Capture the cell that displays the provided text and extract its (X, Y) central coordinate. 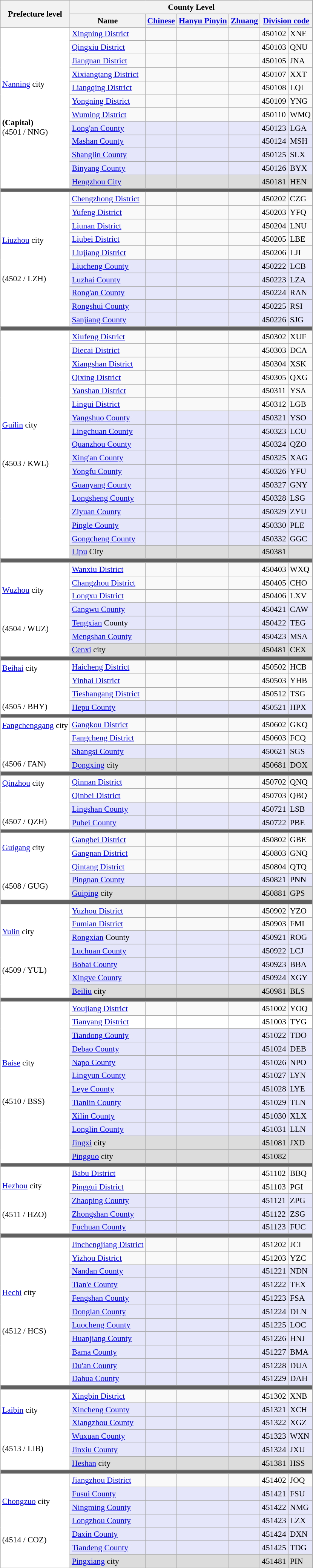
Wuxuan County (107, 1436)
BMA (300, 1352)
SJG (300, 320)
450722 (274, 823)
Youjiang District (107, 1009)
WMQ (300, 115)
XUF (300, 337)
Qintang District (107, 867)
451022 (274, 1036)
GPS (300, 894)
450203 (274, 213)
GNY (300, 485)
450922 (274, 951)
Beiliu city (107, 992)
Diecai District (107, 351)
451123 (274, 1227)
450107 (274, 74)
XXT (300, 74)
Pingxiang city (107, 1561)
Longzhou County (107, 1521)
451081 (274, 1143)
BLS (300, 992)
450103 (274, 48)
450326 (274, 472)
YZC (300, 1258)
450202 (274, 199)
450126 (274, 169)
Leye County (107, 1089)
Liunan District (107, 226)
Haicheng District (107, 667)
Guilin city (4503 / KWL) (35, 444)
LOC (300, 1325)
Pinggui District (107, 1187)
FUC (300, 1227)
XNB (300, 1396)
Liucheng County (107, 266)
451381 (274, 1463)
RSI (300, 307)
Xincheng County (107, 1410)
LGB (300, 405)
Qingxiu District (107, 48)
PGI (300, 1187)
DLN (300, 1312)
Gangkou District (107, 725)
Tieshangang District (107, 694)
450702 (274, 782)
450681 (274, 765)
450802 (274, 840)
Chengzhong District (107, 199)
450224 (274, 293)
Du'an County (107, 1366)
450329 (274, 512)
450123 (274, 128)
450225 (274, 307)
450512 (274, 694)
YSA (300, 391)
TDG (300, 1548)
451402 (274, 1481)
Wuming District (107, 115)
450703 (274, 796)
Cangwu County (107, 610)
DOX (300, 765)
451423 (274, 1521)
LNU (300, 226)
451203 (274, 1258)
450303 (274, 351)
PNN (300, 880)
Pingguo city (107, 1156)
450422 (274, 623)
LSB (300, 809)
WXQ (300, 569)
QBQ (300, 796)
Luocheng County (107, 1325)
450226 (274, 320)
Gangnan District (107, 853)
450105 (274, 61)
451031 (274, 1130)
LCU (300, 431)
Hengzhou City (107, 182)
Baise city (4510 / BSS) (35, 1082)
Zhuang (244, 21)
JXD (300, 1143)
Shanglin County (107, 155)
Prefecture level (35, 14)
451226 (274, 1339)
451026 (274, 1062)
XAG (300, 458)
Wanxiu District (107, 569)
NMG (300, 1507)
YFQ (300, 213)
SGS (300, 752)
Tianyang District (107, 1022)
451422 (274, 1507)
NPO (300, 1062)
YOQ (300, 1009)
CEX (300, 650)
450330 (274, 525)
Cenxi city (107, 650)
DEB (300, 1049)
LBE (300, 239)
450421 (274, 610)
450602 (274, 725)
450110 (274, 115)
TEX (300, 1285)
QTQ (300, 867)
Bama County (107, 1352)
Luchuan County (107, 951)
451228 (274, 1366)
450125 (274, 155)
LXV (300, 596)
450302 (274, 337)
DAH (300, 1379)
Jinchengjiang District (107, 1245)
Xiangzhou County (107, 1423)
XSK (300, 364)
WXN (300, 1436)
450603 (274, 738)
Debao County (107, 1049)
Donglan County (107, 1312)
450124 (274, 141)
Mengshan County (107, 636)
CAW (300, 610)
FMI (300, 924)
LYE (300, 1089)
450323 (274, 431)
TSG (300, 694)
GKQ (300, 725)
450324 (274, 444)
QXG (300, 377)
451222 (274, 1285)
Wuzhou city (4504 / WUZ) (35, 609)
Quanzhou County (107, 444)
HCB (300, 667)
451227 (274, 1352)
Yufeng District (107, 213)
450821 (274, 880)
450328 (274, 498)
451121 (274, 1200)
450403 (274, 569)
Qinzhou city (4507 / QZH) (35, 802)
PLE (300, 525)
450321 (274, 418)
TYG (300, 1022)
Tiandeng County (107, 1548)
450205 (274, 239)
LGA (300, 128)
Yizhou District (107, 1258)
450181 (274, 182)
Yongfu County (107, 472)
450924 (274, 978)
451028 (274, 1089)
Jinxiu County (107, 1450)
451229 (274, 1379)
Zhongshan County (107, 1214)
ROG (300, 938)
Qixing District (107, 377)
Ningming County (107, 1507)
Tianlin County (107, 1103)
451103 (274, 1187)
Beihai city (4505 / BHY) (35, 687)
Yinhai District (107, 681)
FSA (300, 1298)
ZSG (300, 1214)
PIN (300, 1561)
LJI (300, 253)
Rongxian County (107, 938)
Daxin County (107, 1534)
450803 (274, 853)
RAN (300, 293)
XLX (300, 1116)
YHB (300, 681)
NDN (300, 1271)
MSH (300, 141)
LSG (300, 498)
Pingle County (107, 525)
450109 (274, 101)
JNA (300, 61)
ZYU (300, 512)
Chinese (161, 21)
Hepu County (107, 708)
Hechi city (4512 / HCS) (35, 1312)
Ziyuan County (107, 512)
HPX (300, 708)
Xiangshan District (107, 364)
Lingyun County (107, 1076)
Longlin County (107, 1130)
Liubei District (107, 239)
450423 (274, 636)
HSS (300, 1463)
HNJ (300, 1339)
Heshan city (107, 1463)
Luzhai County (107, 280)
PBE (300, 823)
Jiangnan District (107, 61)
451324 (274, 1450)
MSA (300, 636)
LQI (300, 88)
Fuchuan County (107, 1227)
450621 (274, 752)
Laibin city (4513 / LIB) (35, 1430)
450222 (274, 266)
Babu District (107, 1174)
Tian'e County (107, 1285)
YFU (300, 472)
Fumian District (107, 924)
450405 (274, 583)
Bobai County (107, 964)
XCH (300, 1410)
450305 (274, 377)
Changzhou District (107, 583)
DXN (300, 1534)
450332 (274, 539)
Guiping city (107, 894)
450327 (274, 485)
Xingning District (107, 34)
Yangshuo County (107, 418)
450881 (274, 894)
Longxu District (107, 596)
451082 (274, 1156)
LCB (300, 266)
HEN (300, 182)
Tengxian County (107, 623)
Guigang city (4508 / GUG) (35, 867)
Jingxi city (107, 1143)
SLX (300, 155)
Shangsi County (107, 752)
450304 (274, 364)
Longsheng County (107, 498)
DUA (300, 1366)
Fengshan County (107, 1298)
Liujiang District (107, 253)
451102 (274, 1174)
Xingbin District (107, 1396)
FSU (300, 1494)
451024 (274, 1049)
LLN (300, 1130)
Chongzuo city (4514 / COZ) (35, 1521)
BBA (300, 964)
450406 (274, 596)
451122 (274, 1214)
Fangchenggang city (4506 / FAN) (35, 745)
Lingchuan County (107, 431)
451027 (274, 1076)
450921 (274, 938)
XNE (300, 34)
Fangcheng District (107, 738)
JXU (300, 1450)
JCI (300, 1245)
Mashan County (107, 141)
450503 (274, 681)
451481 (274, 1561)
Yuzhou District (107, 911)
XGY (300, 978)
Gongcheng County (107, 539)
County Level (191, 7)
Qinnan District (107, 782)
GBE (300, 840)
LZX (300, 1521)
Lingshan County (107, 809)
Gangbei District (107, 840)
451425 (274, 1548)
450521 (274, 708)
450721 (274, 809)
XGZ (300, 1423)
YZO (300, 911)
451223 (274, 1298)
QNQ (300, 782)
YNG (300, 101)
Napo County (107, 1062)
450923 (274, 964)
451321 (274, 1410)
451322 (274, 1423)
Nanning city (Capital)(4501 / NNG) (35, 108)
Sanjiang County (107, 320)
450206 (274, 253)
LYN (300, 1076)
YSO (300, 418)
DCA (300, 351)
Xixiangtang District (107, 74)
Yanshan District (107, 391)
451029 (274, 1103)
Tiandong County (107, 1036)
LCJ (300, 951)
Binyang County (107, 169)
Rong'an County (107, 293)
451424 (274, 1534)
Rongshui County (107, 307)
CHO (300, 583)
Xingye County (107, 978)
FCQ (300, 738)
Division code (286, 21)
Dahua County (107, 1379)
451003 (274, 1022)
Zhaoping County (107, 1200)
Lipu City (107, 552)
Liuzhou city (4502 / LZH) (35, 259)
JOQ (300, 1481)
GNQ (300, 853)
Pingnan County (107, 880)
Dongxing city (107, 765)
450223 (274, 280)
TEG (300, 623)
450381 (274, 552)
Hanyu Pinyin (203, 21)
450108 (274, 88)
450204 (274, 226)
Long'an County (107, 128)
Qinbei District (107, 796)
Guanyang County (107, 485)
LZA (300, 280)
450312 (274, 405)
Huanjiang County (107, 1339)
Fusui County (107, 1494)
451302 (274, 1396)
BBQ (300, 1174)
Jiangzhou District (107, 1481)
451221 (274, 1271)
450325 (274, 458)
Yulin city (4509 / YUL) (35, 951)
QNU (300, 48)
Xing'an County (107, 458)
Pubei County (107, 823)
Lingui District (107, 405)
450502 (274, 667)
QZO (300, 444)
451202 (274, 1245)
TDO (300, 1036)
451002 (274, 1009)
450311 (274, 391)
Yongning District (107, 101)
Liangqing District (107, 88)
Name (107, 21)
451224 (274, 1312)
450902 (274, 911)
BYX (300, 169)
451323 (274, 1436)
450804 (274, 867)
451225 (274, 1325)
Hezhou city (4511 / HZO) (35, 1200)
GGC (300, 539)
450481 (274, 650)
TLN (300, 1103)
450903 (274, 924)
451030 (274, 1116)
Xiufeng District (107, 337)
Nandan County (107, 1271)
Xilin County (107, 1116)
CZG (300, 199)
450981 (274, 992)
ZPG (300, 1200)
450102 (274, 34)
451421 (274, 1494)
